Find where the given text appears and provide that cell's center as [X, Y] coordinate. 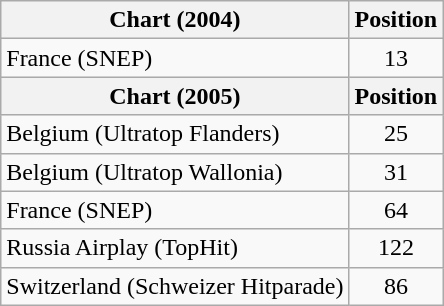
64 [396, 210]
25 [396, 134]
13 [396, 58]
86 [396, 286]
Belgium (Ultratop Flanders) [175, 134]
Switzerland (Schweizer Hitparade) [175, 286]
31 [396, 172]
122 [396, 248]
Chart (2004) [175, 20]
Belgium (Ultratop Wallonia) [175, 172]
Chart (2005) [175, 96]
Russia Airplay (TopHit) [175, 248]
